Identify which cell holds the provided text, then report its [x, y] central coordinate. 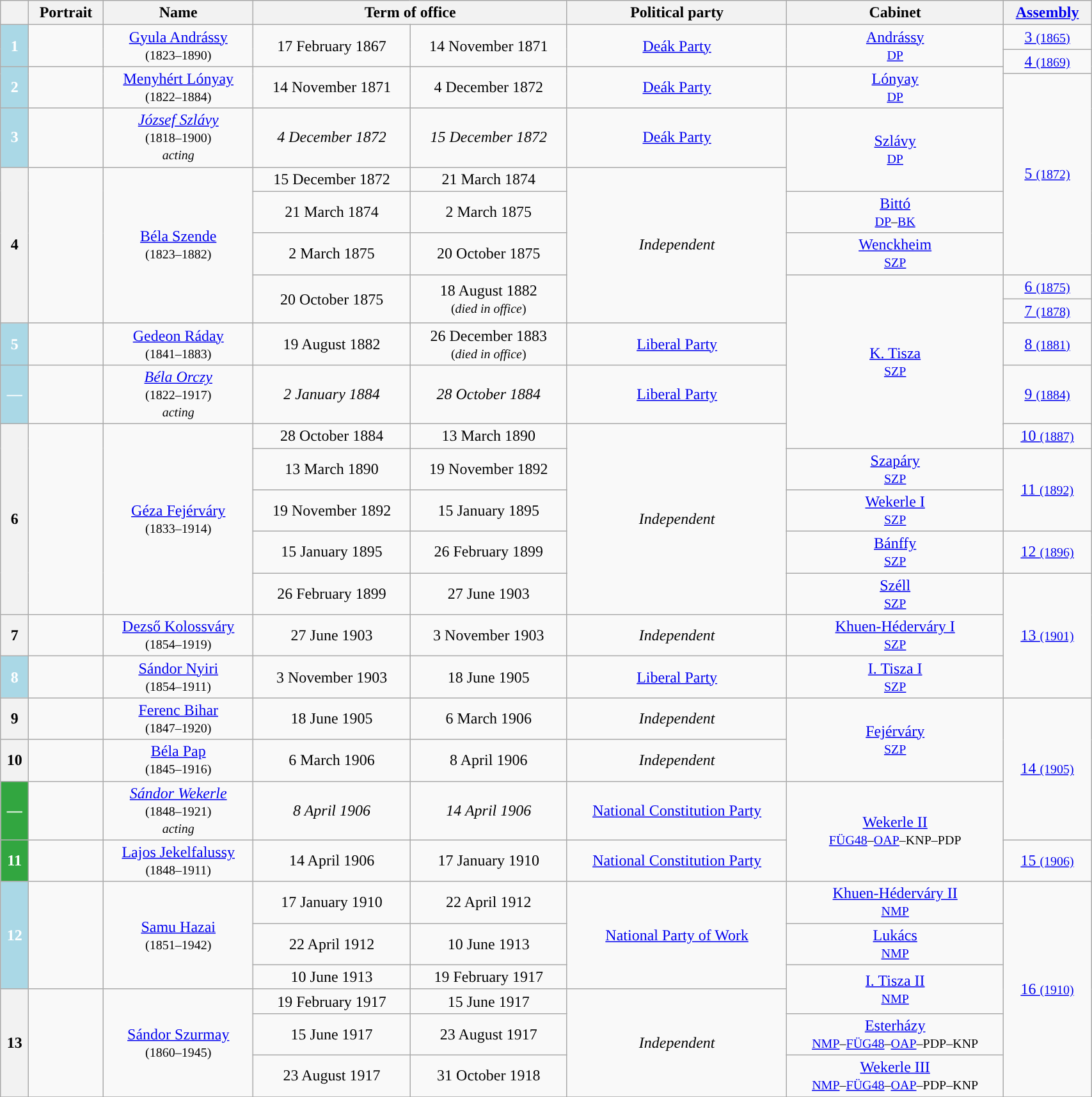
Cabinet [896, 13]
4 [15, 245]
12 (1896) [1047, 553]
15 (1906) [1047, 861]
WenckheimSZP [896, 253]
6 [15, 519]
13 [15, 1043]
BittóDP–BK [896, 212]
11 (1892) [1047, 489]
12 [15, 935]
Political party [677, 13]
I. Tisza IINMP [896, 989]
SzéllSZP [896, 594]
SzapárySZP [896, 468]
16 (1910) [1047, 989]
Khuen-Héderváry IINMP [896, 902]
6 (1875) [1047, 287]
BánffySZP [896, 553]
2 [15, 87]
Dezső Kolossváry(1854–1919) [178, 636]
Samu Hazai(1851–1942) [178, 935]
Lajos Jekelfalussy(1848–1911) [178, 861]
AndrássyDP [896, 46]
K. TiszaSZP [896, 361]
Assembly [1047, 13]
5 [15, 344]
31 October 1918 [489, 1076]
LónyayDP [896, 87]
11 [15, 861]
10 (1887) [1047, 436]
FejérvárySZP [896, 739]
8 [15, 677]
Béla Szende(1823–1882) [178, 245]
Wekerle IIFÜG48–OAP–KNP–PDP [896, 832]
2 January 1884 [331, 394]
SzlávyDP [896, 150]
10 [15, 760]
Béla Orczy(1822–1917)acting [178, 394]
Gedeon Ráday(1841–1883) [178, 344]
1 [15, 46]
17 February 1867 [331, 46]
Sándor Nyiri(1854–1911) [178, 677]
Menyhért Lónyay(1822–1884) [178, 87]
Portrait [67, 13]
4 (1869) [1047, 61]
3 (1865) [1047, 37]
I. Tisza ISZP [896, 677]
7 [15, 636]
19 August 1882 [331, 344]
Sándor Szurmay(1860–1945) [178, 1043]
Sándor Wekerle(1848–1921)acting [178, 810]
26 December 1883(died in office) [489, 344]
Name [178, 13]
18 August 1882(died in office) [489, 299]
Term of office [410, 13]
Wekerle IIINMP–FÜG48–OAP–PDP–KNP [896, 1076]
9 [15, 719]
Ferenc Bihar(1847–1920) [178, 719]
14 (1905) [1047, 769]
National Party of Work [677, 935]
Géza Fejérváry(1833–1914) [178, 519]
9 (1884) [1047, 394]
Khuen-Héderváry ISZP [896, 636]
EsterházyNMP–FÜG48–OAP–PDP–KNP [896, 1034]
LukácsNMP [896, 944]
8 (1881) [1047, 344]
Wekerle ISZP [896, 510]
3 [15, 138]
7 (1878) [1047, 311]
13 (1901) [1047, 636]
Béla Pap(1845–1916) [178, 760]
Gyula Andrássy(1823–1890) [178, 46]
József Szlávy(1818–1900)acting [178, 138]
5 (1872) [1047, 174]
